Return the (X, Y) coordinate for the center point of the cell that contains the specified text.  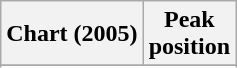
Chart (2005) (72, 34)
Peakposition (189, 34)
